For the text-containing cell, return its midpoint in (X, Y) coordinate format. 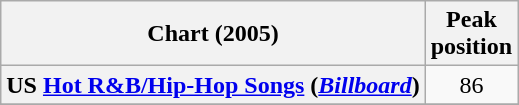
Chart (2005) (213, 34)
86 (471, 85)
US Hot R&B/Hip-Hop Songs (Billboard) (213, 85)
Peakposition (471, 34)
